Determine the (X, Y) coordinate at the center of the cell enclosing the given text.  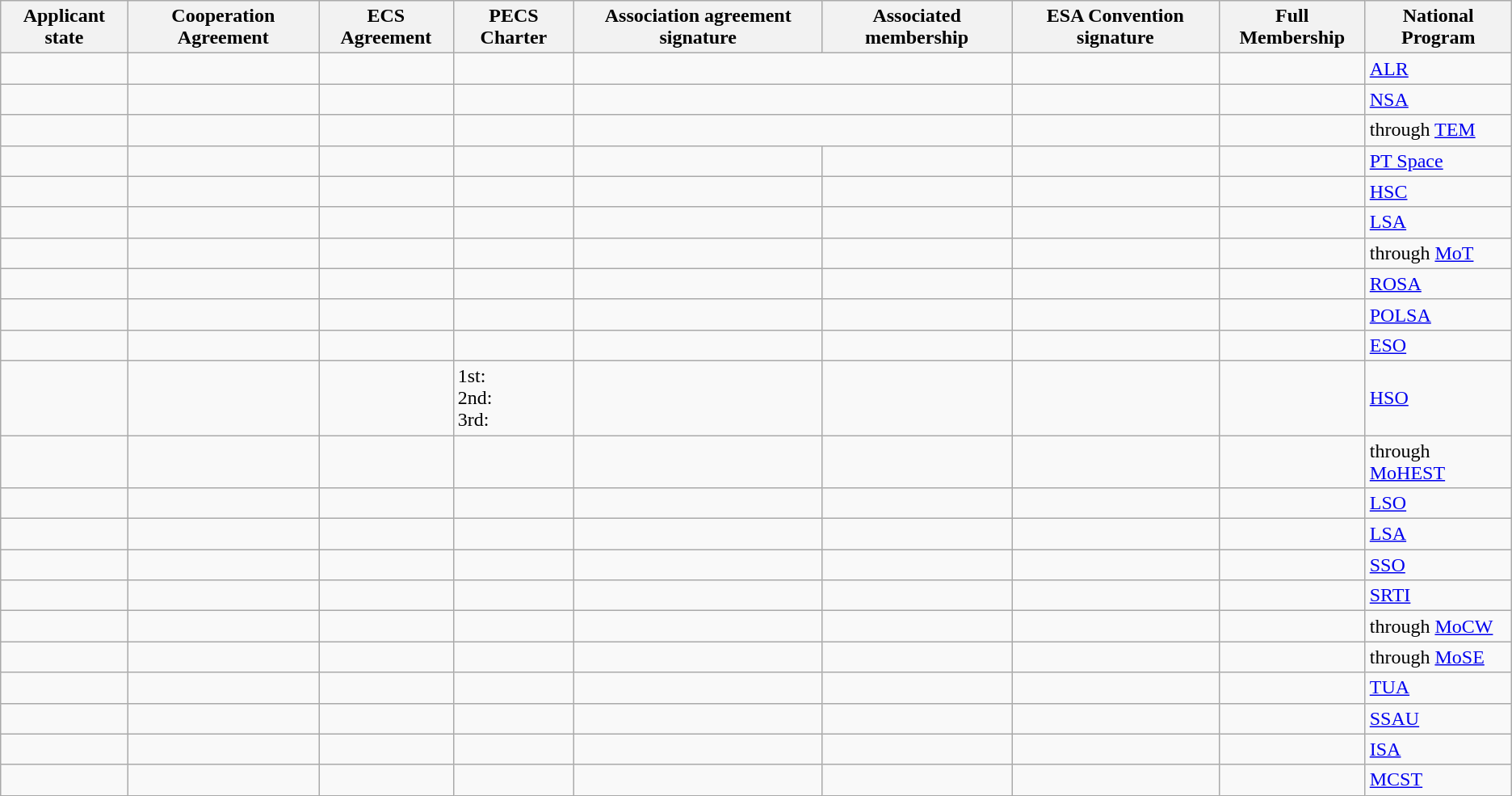
NSA (1438, 99)
SSAU (1438, 718)
ESO (1438, 345)
through MoSE (1438, 657)
ALR (1438, 69)
through MoT (1438, 253)
SSO (1438, 565)
TUA (1438, 688)
Applicant state (65, 27)
through TEM (1438, 130)
SRTI (1438, 596)
ESA Convention signature (1115, 27)
ECS Agreement (386, 27)
PECS Charter (514, 27)
PT Space (1438, 161)
MCST (1438, 780)
Cooperation Agreement (223, 27)
LSO (1438, 503)
Full Membership (1292, 27)
ROSA (1438, 284)
HSO (1438, 398)
Association agreement signature (698, 27)
through MoHEST (1438, 461)
Associated membership (918, 27)
POLSA (1438, 314)
1st: 2nd: 3rd: (514, 398)
HSC (1438, 192)
National Program (1438, 27)
ISA (1438, 749)
through MoCW (1438, 626)
